From the cell containing the given text, extract its center point as [X, Y] coordinate. 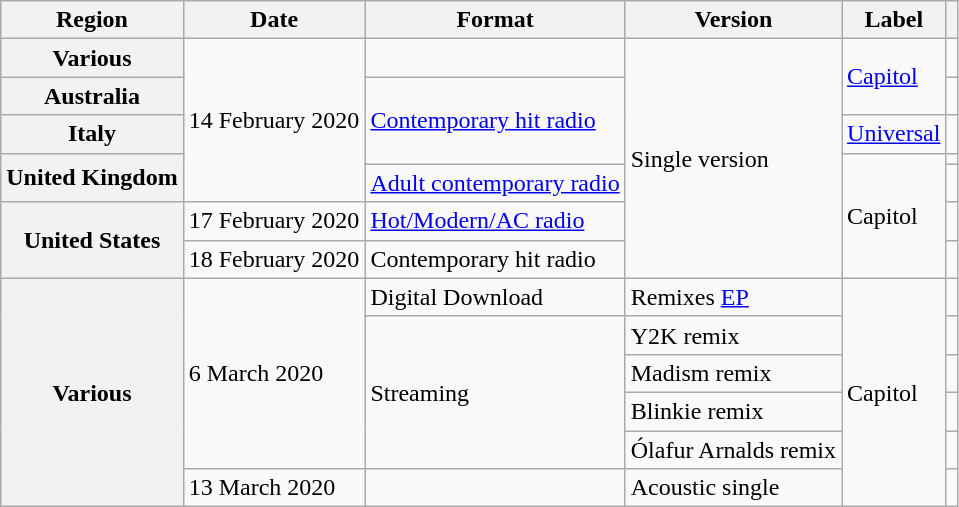
Blinkie remix [733, 411]
United Kingdom [92, 178]
Single version [733, 158]
13 March 2020 [274, 488]
Madism remix [733, 373]
Remixes EP [733, 297]
Hot/Modern/AC radio [495, 221]
Version [733, 20]
Ólafur Arnalds remix [733, 449]
Adult contemporary radio [495, 183]
Streaming [495, 392]
United States [92, 240]
6 March 2020 [274, 373]
Universal [894, 134]
Region [92, 20]
Format [495, 20]
Italy [92, 134]
Date [274, 20]
Digital Download [495, 297]
14 February 2020 [274, 120]
Y2K remix [733, 335]
17 February 2020 [274, 221]
Australia [92, 96]
Acoustic single [733, 488]
18 February 2020 [274, 259]
Label [894, 20]
